Capture the cell that displays the provided text and extract its (X, Y) central coordinate. 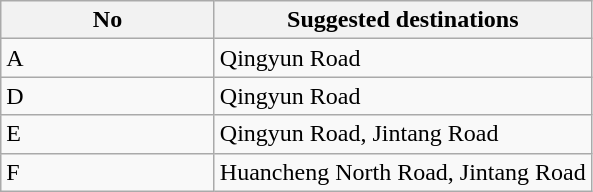
Suggested destinations (402, 20)
Huancheng North Road, Jintang Road (402, 172)
F (108, 172)
Qingyun Road, Jintang Road (402, 134)
A (108, 58)
D (108, 96)
No (108, 20)
E (108, 134)
